Output the [x, y] coordinate of the center of the cell containing the given text.  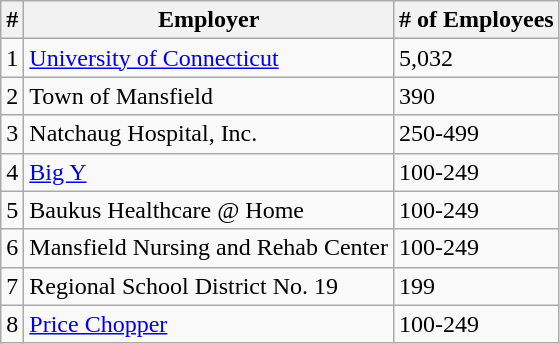
4 [12, 172]
7 [12, 286]
Natchaug Hospital, Inc. [209, 134]
Regional School District No. 19 [209, 286]
6 [12, 248]
5 [12, 210]
8 [12, 324]
# of Employees [476, 20]
250-499 [476, 134]
2 [12, 96]
390 [476, 96]
# [12, 20]
5,032 [476, 58]
199 [476, 286]
Baukus Healthcare @ Home [209, 210]
1 [12, 58]
Town of Mansfield [209, 96]
University of Connecticut [209, 58]
Big Y [209, 172]
Price Chopper [209, 324]
Mansfield Nursing and Rehab Center [209, 248]
3 [12, 134]
Employer [209, 20]
